Return the [x, y] coordinate for the center point of the cell that contains the specified text.  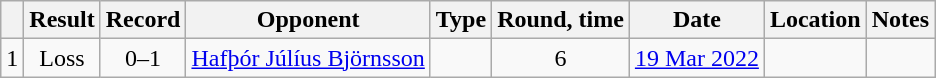
0–1 [143, 58]
Type [460, 20]
1 [12, 58]
Location [815, 20]
Record [143, 20]
Round, time [561, 20]
Notes [900, 20]
Opponent [308, 20]
19 Mar 2022 [696, 58]
Loss [62, 58]
6 [561, 58]
Hafþór Júlíus Björnsson [308, 58]
Date [696, 20]
Result [62, 20]
